Determine the [x, y] coordinate at the center of the cell enclosing the given text.  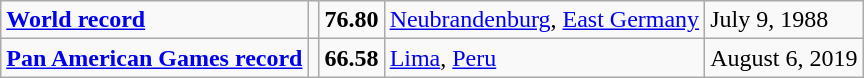
World record [154, 20]
Pan American Games record [154, 58]
76.80 [352, 20]
Lima, Peru [544, 58]
July 9, 1988 [784, 20]
August 6, 2019 [784, 58]
Neubrandenburg, East Germany [544, 20]
66.58 [352, 58]
